For the text-containing cell, return its midpoint in [X, Y] coordinate format. 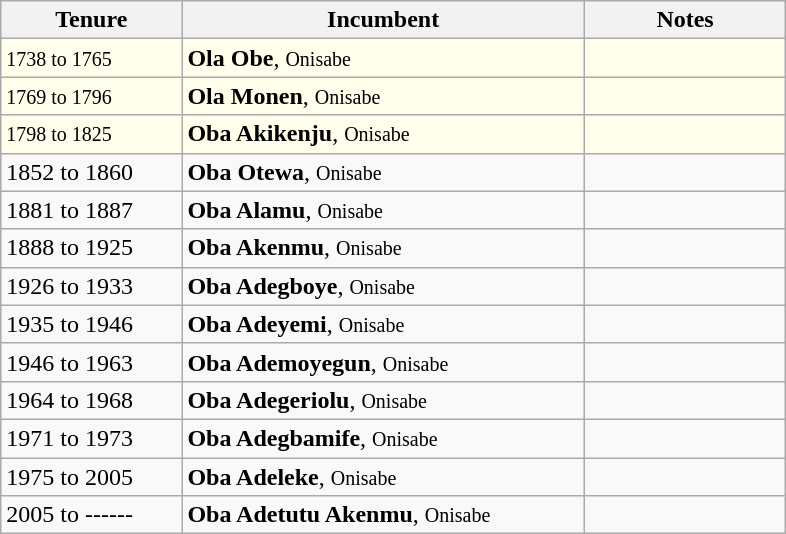
1935 to 1946 [92, 324]
Oba Akenmu, Onisabe [384, 248]
1888 to 1925 [92, 248]
Ola Monen, Onisabe [384, 96]
1798 to 1825 [92, 134]
Oba Adegeriolu, Onisabe [384, 400]
Oba Adegboye, Onisabe [384, 286]
Notes [684, 20]
1946 to 1963 [92, 362]
1738 to 1765 [92, 58]
1881 to 1887 [92, 210]
Oba Adeleke, Onisabe [384, 477]
Oba Adeyemi, Onisabe [384, 324]
Oba Otewa, Onisabe [384, 172]
1964 to 1968 [92, 400]
Oba Alamu, Onisabe [384, 210]
1852 to 1860 [92, 172]
Oba Ademoyegun, Onisabe [384, 362]
1971 to 1973 [92, 438]
1769 to 1796 [92, 96]
Oba Adetutu Akenmu, Onisabe [384, 515]
Ola Obe, Onisabe [384, 58]
1926 to 1933 [92, 286]
2005 to ------ [92, 515]
Oba Adegbamife, Onisabe [384, 438]
Incumbent [384, 20]
Oba Akikenju, Onisabe [384, 134]
Tenure [92, 20]
1975 to 2005 [92, 477]
